Determine the [x, y] coordinate at the center of the cell enclosing the given text.  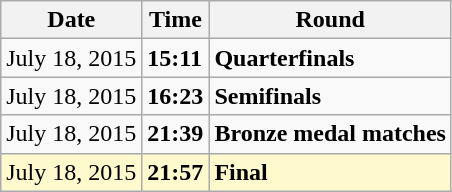
Date [72, 20]
Semifinals [330, 96]
16:23 [176, 96]
21:57 [176, 172]
21:39 [176, 134]
Final [330, 172]
15:11 [176, 58]
Time [176, 20]
Quarterfinals [330, 58]
Round [330, 20]
Bronze medal matches [330, 134]
